Provide the [x, y] coordinate of the cell's center where the given text is located.  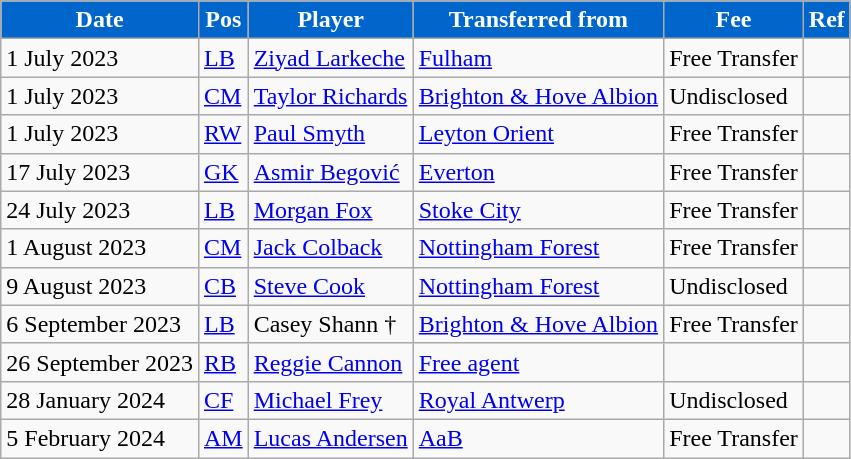
Transferred from [538, 20]
5 February 2024 [100, 438]
Lucas Andersen [330, 438]
Stoke City [538, 210]
26 September 2023 [100, 362]
Ref [826, 20]
Michael Frey [330, 400]
RB [223, 362]
Pos [223, 20]
24 July 2023 [100, 210]
Leyton Orient [538, 134]
Steve Cook [330, 286]
6 September 2023 [100, 324]
CB [223, 286]
Everton [538, 172]
AaB [538, 438]
Paul Smyth [330, 134]
Ziyad Larkeche [330, 58]
9 August 2023 [100, 286]
Date [100, 20]
28 January 2024 [100, 400]
1 August 2023 [100, 248]
Fulham [538, 58]
GK [223, 172]
Fee [734, 20]
AM [223, 438]
Player [330, 20]
CF [223, 400]
Free agent [538, 362]
Asmir Begović [330, 172]
Casey Shann † [330, 324]
Jack Colback [330, 248]
Morgan Fox [330, 210]
17 July 2023 [100, 172]
RW [223, 134]
Royal Antwerp [538, 400]
Taylor Richards [330, 96]
Reggie Cannon [330, 362]
